Extract the (x, y) coordinate from the center of the cell holding the provided text.  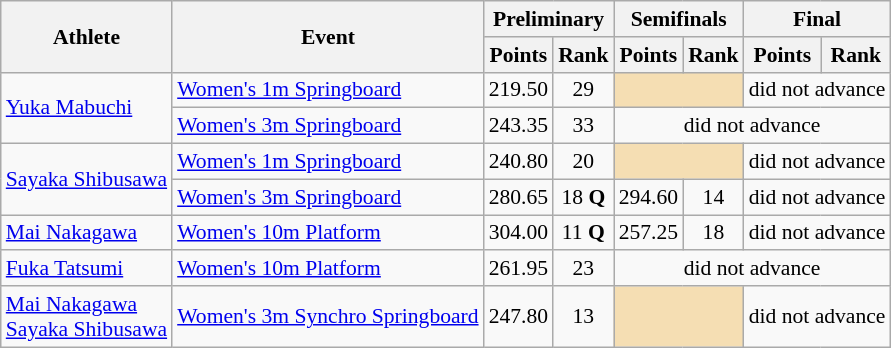
Semifinals (679, 19)
304.00 (518, 233)
11 Q (584, 233)
13 (584, 316)
240.80 (518, 162)
Women's 3m Synchro Springboard (328, 316)
247.80 (518, 316)
23 (584, 269)
Mai Nakagawa (86, 233)
261.95 (518, 269)
257.25 (648, 233)
Sayaka Shibusawa (86, 180)
18 Q (584, 197)
33 (584, 126)
Mai NakagawaSayaka Shibusawa (86, 316)
20 (584, 162)
18 (714, 233)
14 (714, 197)
Event (328, 36)
29 (584, 90)
Athlete (86, 36)
219.50 (518, 90)
280.65 (518, 197)
Preliminary (549, 19)
Fuka Tatsumi (86, 269)
294.60 (648, 197)
Final (818, 19)
Yuka Mabuchi (86, 108)
243.35 (518, 126)
